Return the (x, y) coordinate for the center point of the cell that contains the specified text.  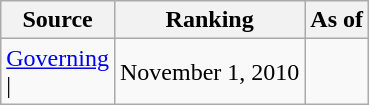
November 1, 2010 (209, 72)
Source (58, 20)
As of (337, 20)
Governing| (58, 72)
Ranking (209, 20)
